Return (X, Y) of the center of cell containing provided text 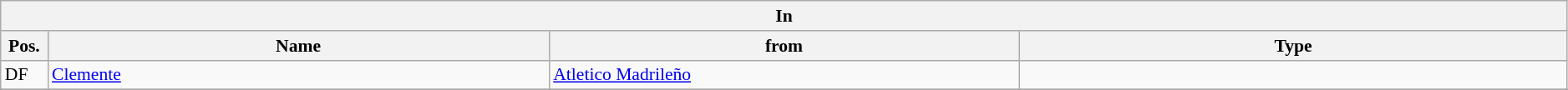
from (784, 46)
Atletico Madrileño (784, 75)
Pos. (24, 46)
In (784, 16)
Type (1293, 46)
Name (298, 46)
DF (24, 75)
Clemente (298, 75)
